Identify which cell holds the provided text, then report its [x, y] central coordinate. 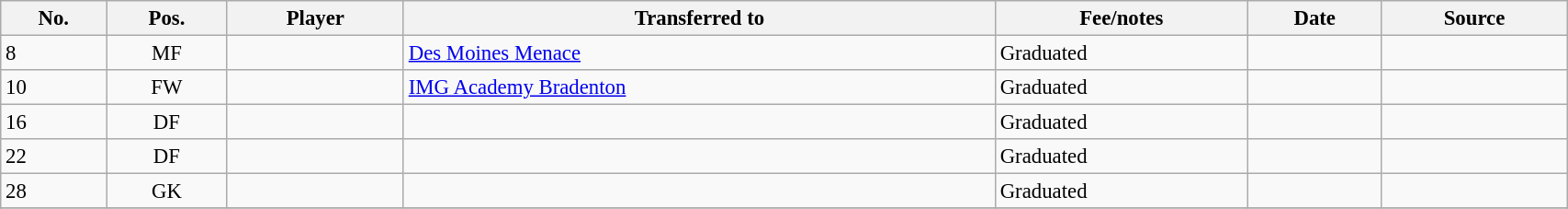
Fee/notes [1121, 18]
Source [1473, 18]
Transferred to [699, 18]
No. [53, 18]
FW [167, 87]
16 [53, 122]
8 [53, 53]
10 [53, 87]
Player [315, 18]
IMG Academy Bradenton [699, 87]
Pos. [167, 18]
22 [53, 157]
MF [167, 53]
GK [167, 192]
Date [1314, 18]
28 [53, 192]
Des Moines Menace [699, 53]
